From the cell containing the given text, extract its center point as [X, Y] coordinate. 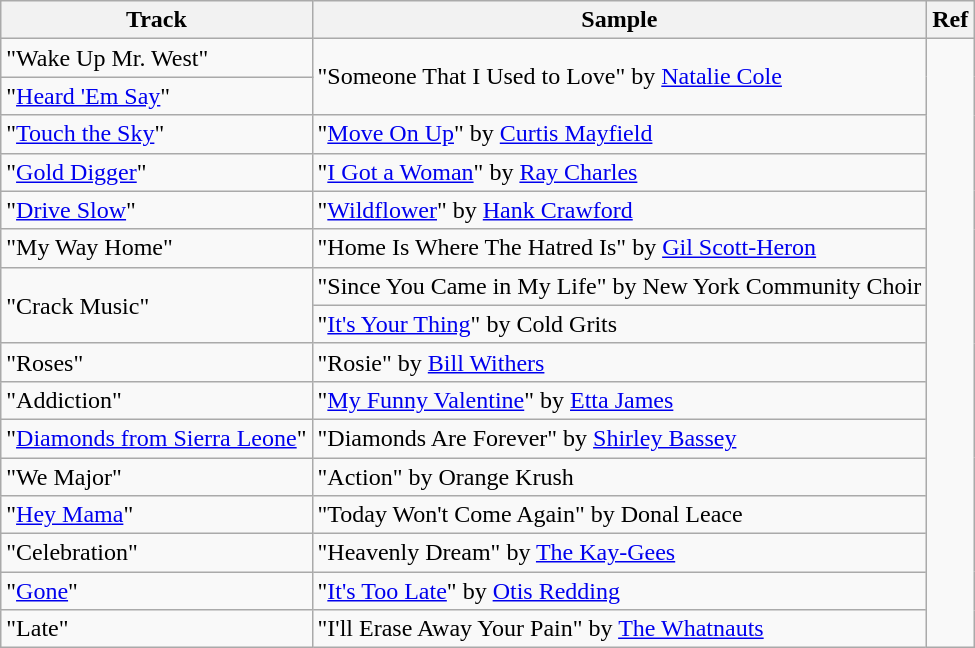
"It's Your Thing" by Cold Grits [620, 324]
"Celebration" [156, 553]
"Crack Music" [156, 305]
"Addiction" [156, 400]
"It's Too Late" by Otis Redding [620, 591]
"Late" [156, 629]
"Diamonds Are Forever" by Shirley Bassey [620, 438]
"Gone" [156, 591]
"Today Won't Come Again" by Donal Leace [620, 515]
"My Funny Valentine" by Etta James [620, 400]
"Gold Digger" [156, 172]
"Heard 'Em Say" [156, 96]
"Home Is Where The Hatred Is" by Gil Scott-Heron [620, 248]
"Wake Up Mr. West" [156, 58]
"Touch the Sky" [156, 134]
Sample [620, 20]
"Move On Up" by Curtis Mayfield [620, 134]
Ref [950, 20]
Track [156, 20]
"Someone That I Used to Love" by Natalie Cole [620, 77]
"Roses" [156, 362]
"Heavenly Dream" by The Kay-Gees [620, 553]
"I Got a Woman" by Ray Charles [620, 172]
"Diamonds from Sierra Leone" [156, 438]
"We Major" [156, 477]
"I'll Erase Away Your Pain" by The Whatnauts [620, 629]
"Since You Came in My Life" by New York Community Choir [620, 286]
"My Way Home" [156, 248]
"Wildflower" by Hank Crawford [620, 210]
"Rosie" by Bill Withers [620, 362]
"Hey Mama" [156, 515]
"Drive Slow" [156, 210]
"Action" by Orange Krush [620, 477]
